Capture the cell that displays the provided text and extract its (x, y) central coordinate. 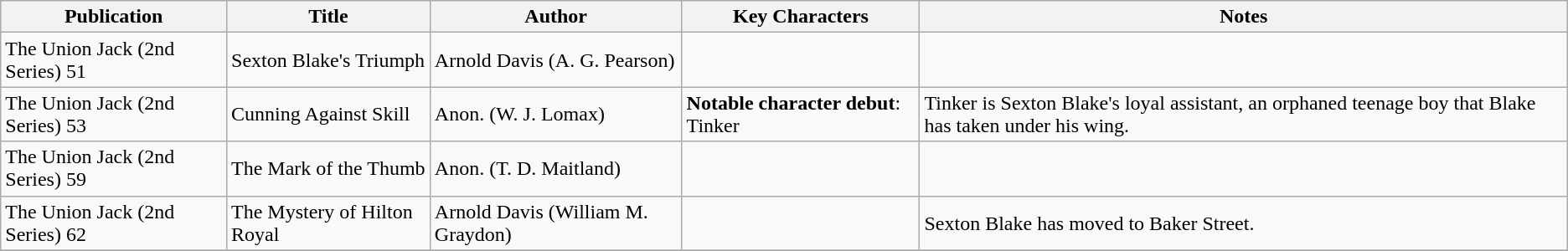
Key Characters (801, 17)
The Mark of the Thumb (328, 169)
Anon. (T. D. Maitland) (556, 169)
The Union Jack (2nd Series) 62 (114, 223)
Tinker is Sexton Blake's loyal assistant, an orphaned teenage boy that Blake has taken under his wing. (1243, 114)
Anon. (W. J. Lomax) (556, 114)
The Union Jack (2nd Series) 59 (114, 169)
Arnold Davis (A. G. Pearson) (556, 60)
Cunning Against Skill (328, 114)
Publication (114, 17)
Sexton Blake's Triumph (328, 60)
Notable character debut: Tinker (801, 114)
Arnold Davis (William M. Graydon) (556, 223)
Author (556, 17)
The Union Jack (2nd Series) 51 (114, 60)
The Union Jack (2nd Series) 53 (114, 114)
The Mystery of Hilton Royal (328, 223)
Sexton Blake has moved to Baker Street. (1243, 223)
Title (328, 17)
Notes (1243, 17)
